Detect which cell encompasses the target text, then output its (x, y) center coordinate. 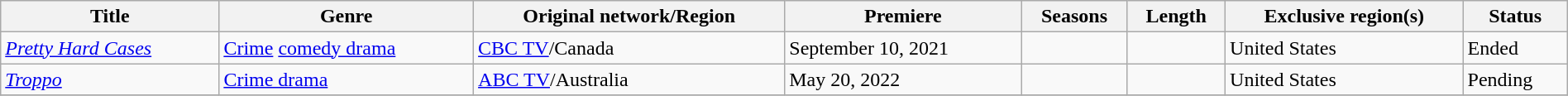
Status (1515, 17)
Seasons (1074, 17)
Pending (1515, 79)
Original network/Region (629, 17)
Troppo (110, 79)
Ended (1515, 48)
May 20, 2022 (903, 79)
ABC TV/Australia (629, 79)
Premiere (903, 17)
Pretty Hard Cases (110, 48)
Genre (347, 17)
Exclusive region(s) (1345, 17)
September 10, 2021 (903, 48)
CBC TV/Canada (629, 48)
Crime drama (347, 79)
Title (110, 17)
Length (1176, 17)
Crime comedy drama (347, 48)
